Pinpoint the cell where the given text exists, returning its [x, y] midpoint coordinate. 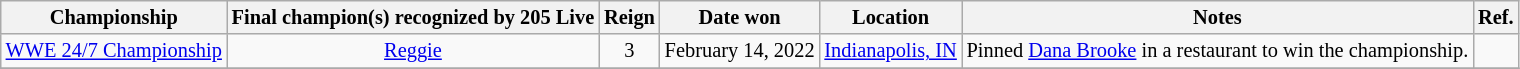
Final champion(s) recognized by 205 Live [413, 17]
Location [890, 17]
Indianapolis, IN [890, 51]
Ref. [1496, 17]
3 [630, 51]
Reign [630, 17]
WWE 24/7 Championship [114, 51]
Notes [1218, 17]
Date won [740, 17]
Reggie [413, 51]
Pinned Dana Brooke in a restaurant to win the championship. [1218, 51]
Championship [114, 17]
February 14, 2022 [740, 51]
